Pinpoint the cell where the given text exists, returning its [X, Y] midpoint coordinate. 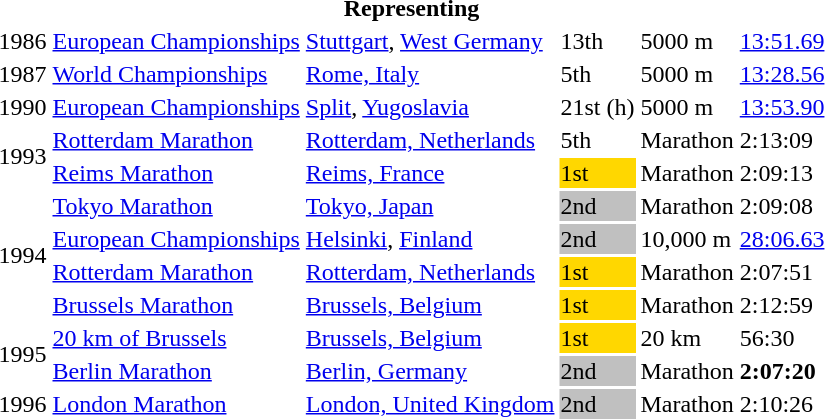
Tokyo Marathon [176, 206]
Berlin, Germany [430, 371]
20 km [687, 338]
London Marathon [176, 404]
World Championships [176, 74]
13th [598, 41]
21st (h) [598, 107]
20 km of Brussels [176, 338]
Helsinki, Finland [430, 239]
London, United Kingdom [430, 404]
Berlin Marathon [176, 371]
Brussels Marathon [176, 305]
Stuttgart, West Germany [430, 41]
10,000 m [687, 239]
Rome, Italy [430, 74]
Split, Yugoslavia [430, 107]
Reims Marathon [176, 173]
Tokyo, Japan [430, 206]
Reims, France [430, 173]
